Pinpoint the cell where the given text exists, returning its [X, Y] midpoint coordinate. 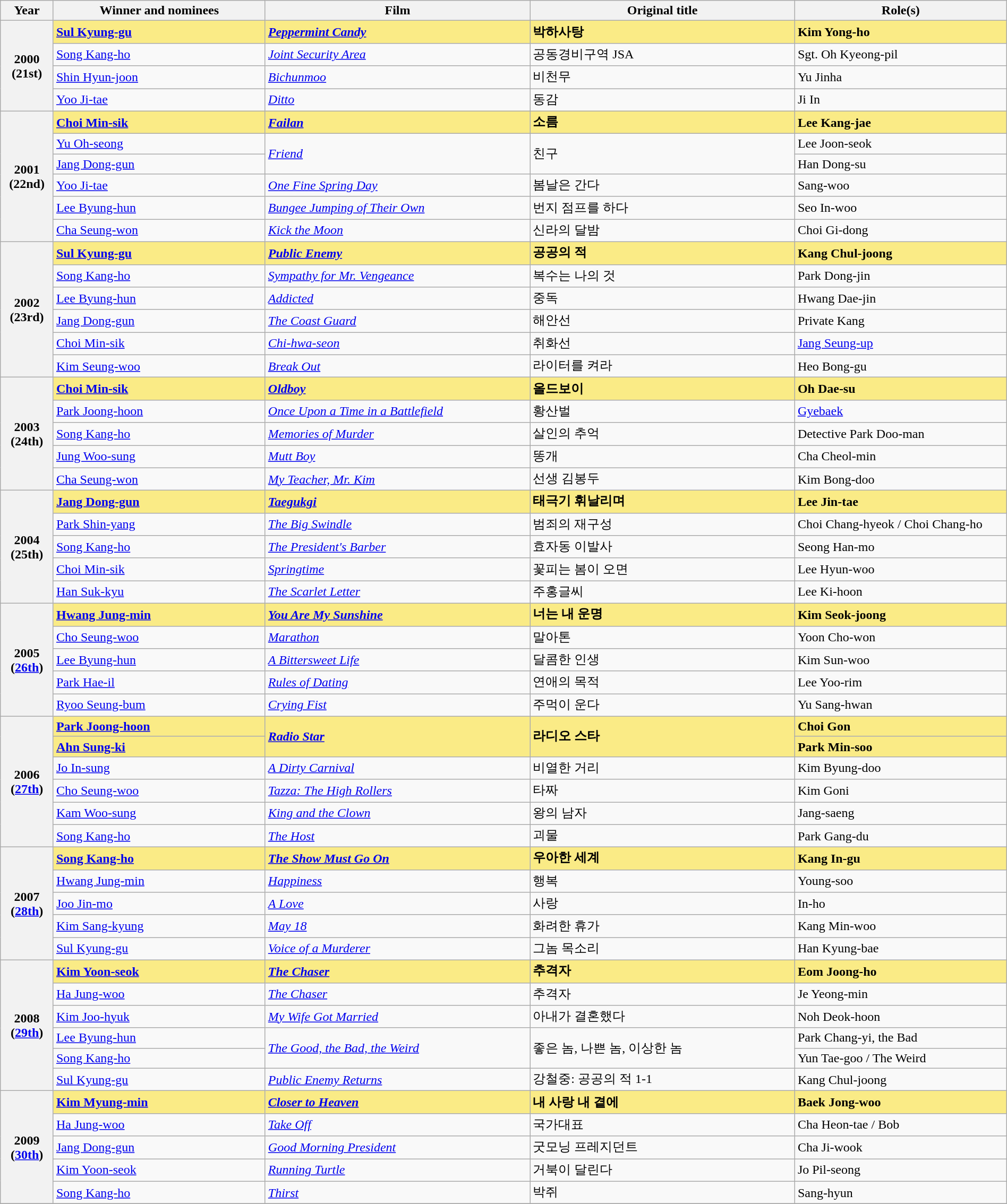
Sang-hyun [901, 1192]
Lee Ki-hoon [901, 592]
친구 [663, 154]
좋은 놈, 나쁜 놈, 이상한 놈 [663, 1048]
Noh Deok-hoon [901, 1017]
왕의 남자 [663, 813]
Yu Sang-hwan [901, 705]
Gyebaek [901, 411]
Take Off [397, 1124]
Lee Kang-jae [901, 122]
복수는 나의 것 [663, 276]
Park Shin-yang [159, 524]
그놈 목소리 [663, 949]
Jang-saeng [901, 813]
Joo Jin-mo [159, 904]
주홍글씨 [663, 592]
The Show Must Go On [397, 859]
Bichunmoo [397, 78]
Original title [663, 11]
비천무 [663, 78]
Failan [397, 122]
Kim Sang-kyung [159, 926]
Radio Star [397, 736]
Cha Cheol-min [901, 457]
아내가 결혼했다 [663, 1017]
내 사랑 내 곁에 [663, 1102]
Ji In [901, 100]
Oh Dae-su [901, 389]
국가대표 [663, 1124]
Yoon Cho-won [901, 637]
살인의 추억 [663, 434]
2008(29th) [27, 1025]
태극기 휘날리며 [663, 502]
라이터를 켜라 [663, 366]
The Coast Guard [397, 321]
Kim Myung-min [159, 1102]
2007(28th) [27, 904]
Kim Sun-woo [901, 660]
너는 내 운명 [663, 615]
Kim Bong-doo [901, 479]
Baek Jong-woo [901, 1102]
강철중: 공공의 적 1-1 [663, 1080]
Yun Tae-goo / The Weird [901, 1058]
Cha Heon-tae / Bob [901, 1124]
Good Morning President [397, 1148]
May 18 [397, 926]
라디오 스타 [663, 736]
Sgt. Oh Kyeong-pil [901, 54]
Kick the Moon [397, 230]
선생 김봉두 [663, 479]
A Dirty Carnival [397, 768]
Closer to Heaven [397, 1102]
Tazza: The High Rollers [397, 791]
Crying Fist [397, 705]
올드보이 [663, 389]
Young-soo [901, 881]
공공의 적 [663, 253]
Kim Seung-woo [159, 366]
2004(25th) [27, 547]
해안선 [663, 321]
Addicted [397, 298]
공동경비구역 JSA [663, 54]
Choi Chang-hyeok / Choi Chang-ho [901, 524]
Role(s) [901, 11]
Taegukgi [397, 502]
말아톤 [663, 637]
Kang In-gu [901, 859]
2005(26th) [27, 659]
행복 [663, 881]
거북이 달린다 [663, 1170]
Je Yeong-min [901, 994]
Sang-woo [901, 186]
Kim Seok-joong [901, 615]
Yu Oh-seong [159, 144]
2000(21st) [27, 66]
The President's Barber [397, 547]
Sympathy for Mr. Vengeance [397, 276]
Bungee Jumping of Their Own [397, 208]
In-ho [901, 904]
Running Turtle [397, 1170]
Thirst [397, 1192]
Break Out [397, 366]
중독 [663, 298]
Jung Woo-sung [159, 457]
Choi Gon [901, 726]
Park Gang-du [901, 836]
Public Enemy [397, 253]
Peppermint Candy [397, 32]
Shin Hyun-joon [159, 78]
You Are My Sunshine [397, 615]
2009(30th) [27, 1148]
Heo Bong-gu [901, 366]
Jang Seung-up [901, 344]
King and the Clown [397, 813]
신라의 달밤 [663, 230]
The Good, the Bad, the Weird [397, 1048]
Seong Han-mo [901, 547]
Eom Joong-ho [901, 971]
Seo In-woo [901, 208]
Park Hae-il [159, 683]
동감 [663, 100]
Rules of Dating [397, 683]
Cha Ji-wook [901, 1148]
박하사탕 [663, 32]
봄날은 간다 [663, 186]
Joint Security Area [397, 54]
Yu Jinha [901, 78]
The Host [397, 836]
Film [397, 11]
Park Dong-jin [901, 276]
Jo Pil-seong [901, 1170]
Marathon [397, 637]
굿모닝 프레지던트 [663, 1148]
연애의 목적 [663, 683]
A Bittersweet Life [397, 660]
Jo In-sung [159, 768]
달콤한 인생 [663, 660]
Voice of a Murderer [397, 949]
Mutt Boy [397, 457]
화려한 휴가 [663, 926]
Ahn Sung-ki [159, 746]
주먹이 운다 [663, 705]
Choi Gi-dong [901, 230]
Winner and nominees [159, 11]
A Love [397, 904]
2001(22nd) [27, 176]
Kam Woo-sung [159, 813]
Oldboy [397, 389]
Year [27, 11]
Lee Hyun-woo [901, 569]
Memories of Murder [397, 434]
2003(24th) [27, 434]
효자동 이발사 [663, 547]
Ditto [397, 100]
타짜 [663, 791]
Springtime [397, 569]
취화선 [663, 344]
범죄의 재구성 [663, 524]
Lee Jin-tae [901, 502]
사랑 [663, 904]
Happiness [397, 881]
Chi-hwa-seon [397, 344]
Friend [397, 154]
Kim Yong-ho [901, 32]
Park Chang-yi, the Bad [901, 1038]
황산벌 [663, 411]
The Big Swindle [397, 524]
Private Kang [901, 321]
괴물 [663, 836]
Han Dong-su [901, 164]
Kim Byung-doo [901, 768]
Kim Goni [901, 791]
Park Min-soo [901, 746]
Lee Joon-seok [901, 144]
Han Kyung-bae [901, 949]
번지 점프를 하다 [663, 208]
2002(23rd) [27, 309]
비열한 거리 [663, 768]
박쥐 [663, 1192]
My Wife Got Married [397, 1017]
Detective Park Doo-man [901, 434]
Hwang Dae-jin [901, 298]
Kim Joo-hyuk [159, 1017]
꽃피는 봄이 오면 [663, 569]
The Scarlet Letter [397, 592]
우아한 세계 [663, 859]
Public Enemy Returns [397, 1080]
One Fine Spring Day [397, 186]
Han Suk-kyu [159, 592]
Once Upon a Time in a Battlefield [397, 411]
My Teacher, Mr. Kim [397, 479]
Ryoo Seung-bum [159, 705]
Lee Yoo-rim [901, 683]
Kang Min-woo [901, 926]
똥개 [663, 457]
소름 [663, 122]
2006(27th) [27, 781]
